For the text-containing cell, return its midpoint in [x, y] coordinate format. 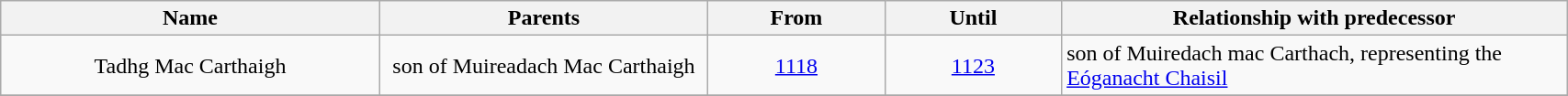
Name [190, 18]
1123 [973, 66]
son of Muiredach mac Carthach, representing the Eóganacht Chaisil [1314, 66]
1118 [796, 66]
Relationship with predecessor [1314, 18]
Tadhg Mac Carthaigh [190, 66]
From [796, 18]
Until [973, 18]
son of Muireadach Mac Carthaigh [544, 66]
Parents [544, 18]
